Provide the [x, y] coordinate of the cell's center where the given text is located.  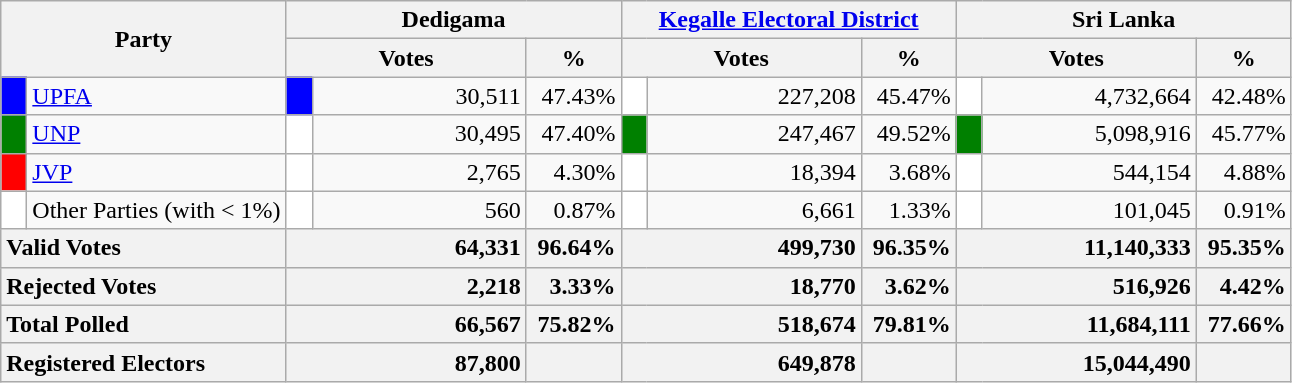
11,684,111 [1076, 324]
UPFA [156, 96]
77.66% [1244, 324]
45.47% [908, 96]
516,926 [1076, 286]
11,140,333 [1076, 248]
30,495 [419, 134]
Total Polled [144, 324]
247,467 [754, 134]
96.35% [908, 248]
227,208 [754, 96]
30,511 [419, 96]
499,730 [741, 248]
87,800 [406, 362]
3.68% [908, 172]
4.88% [1244, 172]
5,098,916 [1089, 134]
0.91% [1244, 210]
560 [419, 210]
66,567 [406, 324]
649,878 [741, 362]
15,044,490 [1076, 362]
0.87% [574, 210]
3.62% [908, 286]
Dedigama [454, 20]
49.52% [908, 134]
64,331 [406, 248]
Registered Electors [144, 362]
18,394 [754, 172]
4.42% [1244, 286]
45.77% [1244, 134]
Rejected Votes [144, 286]
3.33% [574, 286]
1.33% [908, 210]
4.30% [574, 172]
95.35% [1244, 248]
Kegalle Electoral District [788, 20]
Sri Lanka [1124, 20]
544,154 [1089, 172]
42.48% [1244, 96]
6,661 [754, 210]
4,732,664 [1089, 96]
96.64% [574, 248]
Valid Votes [144, 248]
Party [144, 39]
75.82% [574, 324]
Other Parties (with < 1%) [156, 210]
2,765 [419, 172]
518,674 [741, 324]
47.40% [574, 134]
47.43% [574, 96]
2,218 [406, 286]
JVP [156, 172]
79.81% [908, 324]
101,045 [1089, 210]
18,770 [741, 286]
UNP [156, 134]
